Provide the [X, Y] coordinate of the cell's center where the given text is located.  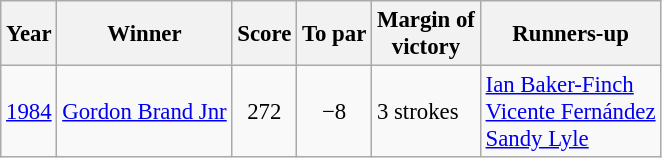
−8 [334, 112]
272 [264, 112]
Score [264, 34]
Margin ofvictory [426, 34]
3 strokes [426, 112]
Runners-up [570, 34]
1984 [29, 112]
To par [334, 34]
Gordon Brand Jnr [144, 112]
Ian Baker-Finch Vicente Fernández Sandy Lyle [570, 112]
Winner [144, 34]
Year [29, 34]
